Detect which cell encompasses the target text, then output its (x, y) center coordinate. 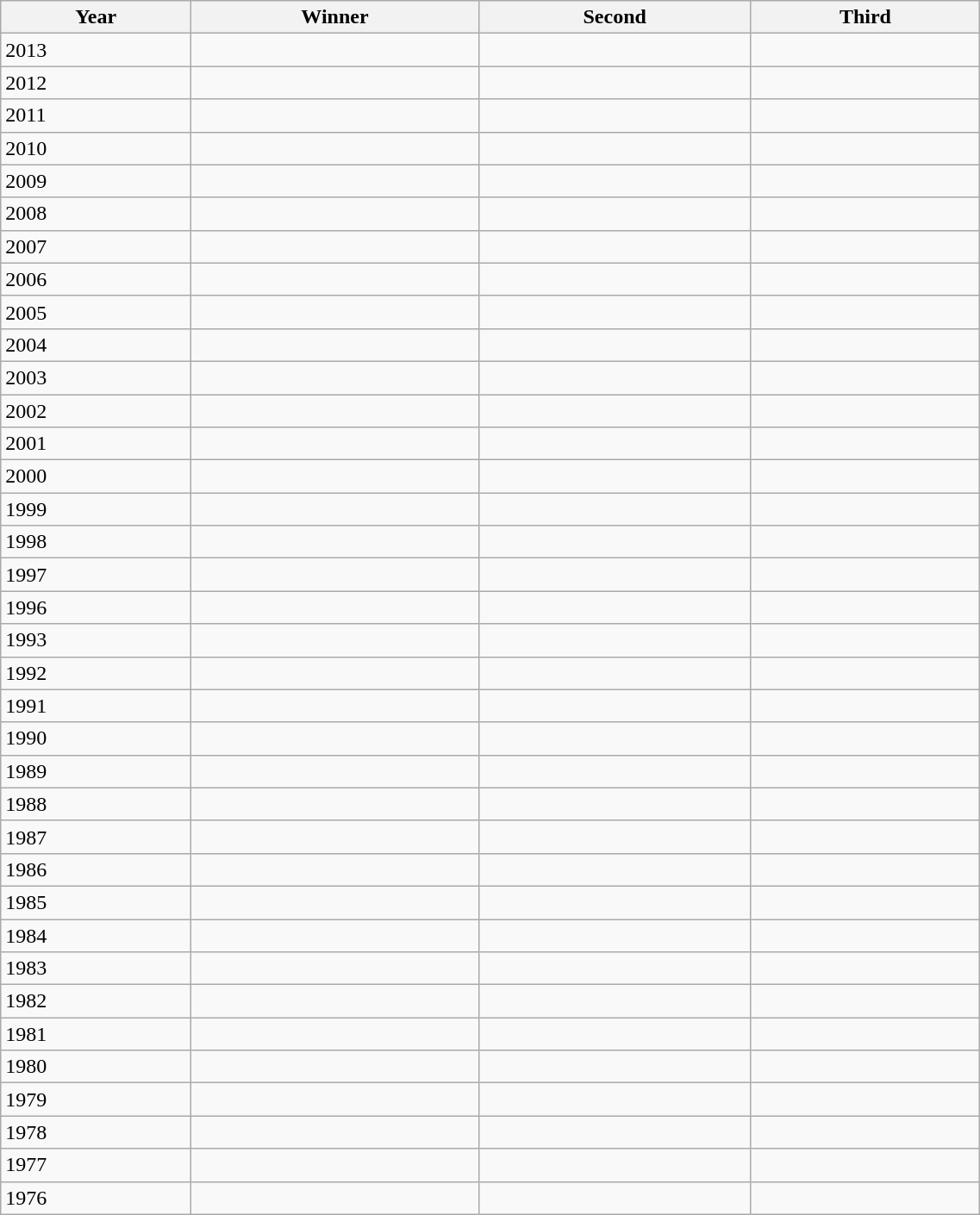
2010 (97, 148)
2005 (97, 312)
1976 (97, 1198)
1989 (97, 771)
2009 (97, 181)
1990 (97, 738)
1980 (97, 1067)
2012 (97, 83)
1988 (97, 804)
1999 (97, 509)
1982 (97, 1001)
1985 (97, 902)
2001 (97, 444)
2002 (97, 411)
1997 (97, 575)
2003 (97, 377)
1992 (97, 673)
1996 (97, 607)
2006 (97, 279)
1986 (97, 869)
Third (865, 17)
2011 (97, 115)
Winner (335, 17)
2008 (97, 214)
1993 (97, 640)
2000 (97, 477)
1978 (97, 1132)
1991 (97, 706)
1977 (97, 1165)
1983 (97, 969)
1998 (97, 542)
2013 (97, 50)
1984 (97, 935)
1979 (97, 1100)
Second (615, 17)
2004 (97, 345)
1981 (97, 1034)
2007 (97, 246)
1987 (97, 837)
Year (97, 17)
